Provide the [X, Y] coordinate of the cell's center where the given text is located.  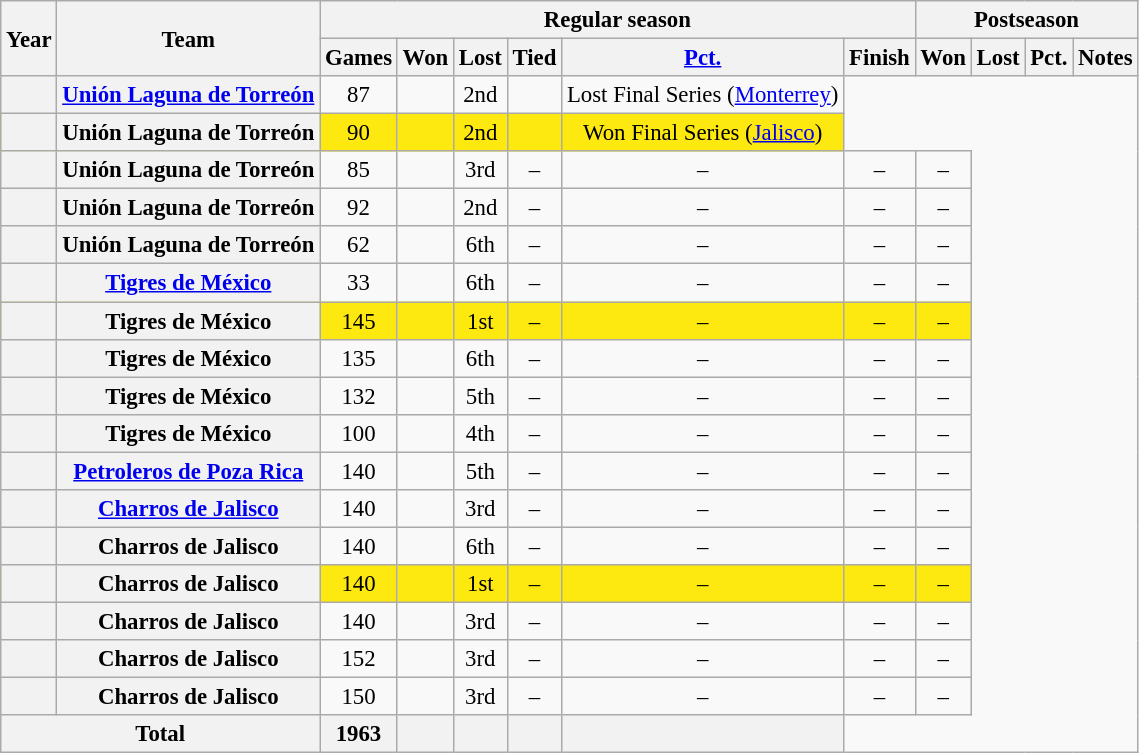
85 [359, 170]
100 [359, 433]
1963 [359, 734]
Year [29, 38]
Total [160, 734]
Notes [1106, 58]
Tied [534, 58]
Lost Final Series (Monterrey) [703, 95]
Petroleros de Poza Rica [188, 471]
33 [359, 283]
92 [359, 208]
Finish [880, 58]
145 [359, 321]
Games [359, 58]
62 [359, 245]
Regular season [618, 20]
152 [359, 659]
Team [188, 38]
150 [359, 697]
Won Final Series (Jalisco) [703, 133]
132 [359, 396]
87 [359, 95]
4th [480, 433]
135 [359, 358]
Postseason [1026, 20]
90 [359, 133]
